Search for the cell housing the specified text and yield its (X, Y) center coordinate. 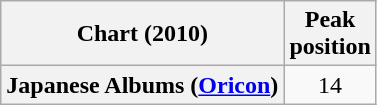
Japanese Albums (Oricon) (142, 85)
Chart (2010) (142, 34)
Peakposition (330, 34)
14 (330, 85)
